Pinpoint the cell where the given text exists, returning its (x, y) midpoint coordinate. 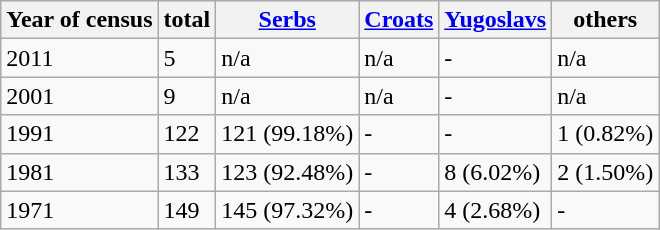
2011 (80, 58)
total (187, 20)
121 (99.18%) (288, 134)
4 (2.68%) (496, 210)
Year of census (80, 20)
133 (187, 172)
123 (92.48%) (288, 172)
5 (187, 58)
Serbs (288, 20)
1981 (80, 172)
9 (187, 96)
8 (6.02%) (496, 172)
Yugoslavs (496, 20)
1991 (80, 134)
others (606, 20)
149 (187, 210)
122 (187, 134)
1 (0.82%) (606, 134)
Croats (399, 20)
2001 (80, 96)
1971 (80, 210)
145 (97.32%) (288, 210)
2 (1.50%) (606, 172)
